Provide the [x, y] coordinate of the cell's center where the given text is located.  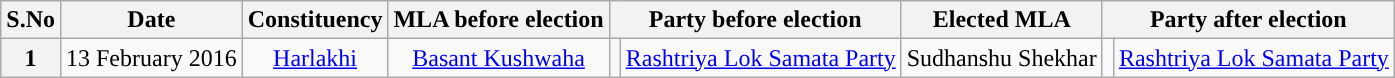
Party after election [1248, 20]
Constituency [315, 20]
S.No [31, 20]
Party before election [755, 20]
13 February 2016 [151, 58]
Date [151, 20]
Basant Kushwaha [498, 58]
Sudhanshu Shekhar [1002, 58]
Harlakhi [315, 58]
MLA before election [498, 20]
Elected MLA [1002, 20]
1 [31, 58]
